Return the (x, y) coordinate for the center point of the cell that contains the specified text.  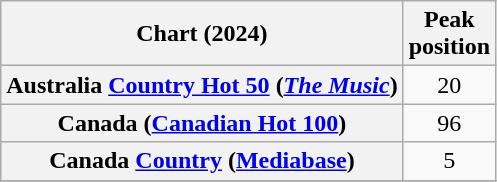
Canada (Canadian Hot 100) (202, 123)
Peakposition (449, 34)
Australia Country Hot 50 (The Music) (202, 85)
5 (449, 161)
Chart (2024) (202, 34)
Canada Country (Mediabase) (202, 161)
96 (449, 123)
20 (449, 85)
